Return (X, Y) of the center of cell containing provided text 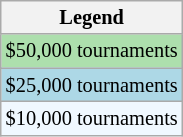
$10,000 tournaments (92, 118)
Legend (92, 17)
$25,000 tournaments (92, 85)
$50,000 tournaments (92, 51)
